Detect which cell encompasses the target text, then output its [X, Y] center coordinate. 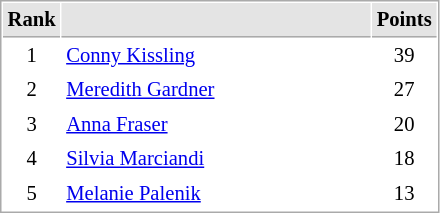
39 [404, 56]
Conny Kissling [216, 56]
13 [404, 194]
Anna Fraser [216, 124]
Melanie Palenik [216, 194]
20 [404, 124]
5 [32, 194]
4 [32, 158]
Points [404, 20]
2 [32, 90]
18 [404, 158]
1 [32, 56]
Silvia Marciandi [216, 158]
27 [404, 90]
Meredith Gardner [216, 90]
3 [32, 124]
Rank [32, 20]
